Capture the cell that displays the provided text and extract its (X, Y) central coordinate. 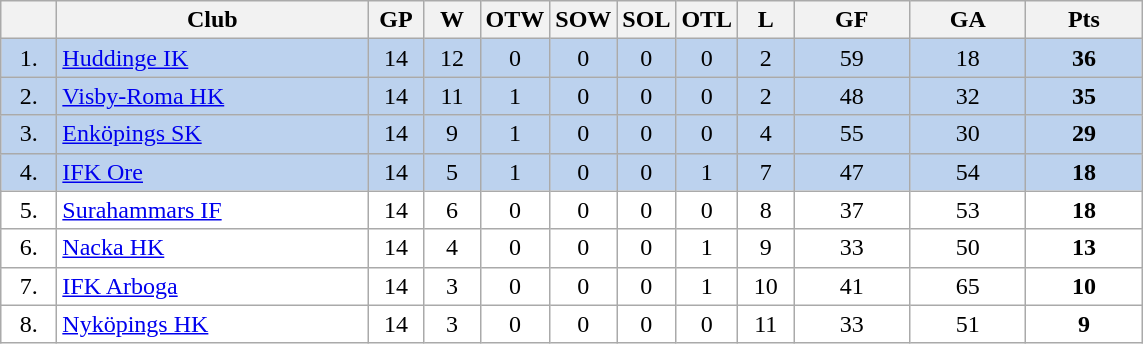
51 (968, 324)
41 (852, 286)
35 (1084, 96)
37 (852, 210)
L (766, 20)
50 (968, 248)
53 (968, 210)
6. (29, 248)
30 (968, 134)
55 (852, 134)
59 (852, 58)
IFK Arboga (212, 286)
IFK Ore (212, 172)
54 (968, 172)
Nyköpings HK (212, 324)
W (452, 20)
5. (29, 210)
GA (968, 20)
Visby-Roma HK (212, 96)
Club (212, 20)
47 (852, 172)
6 (452, 210)
2. (29, 96)
8. (29, 324)
13 (1084, 248)
7 (766, 172)
32 (968, 96)
4. (29, 172)
OTL (707, 20)
7. (29, 286)
5 (452, 172)
29 (1084, 134)
8 (766, 210)
Huddinge IK (212, 58)
SOL (646, 20)
65 (968, 286)
Surahammars IF (212, 210)
36 (1084, 58)
Nacka HK (212, 248)
GF (852, 20)
1. (29, 58)
GP (396, 20)
Enköpings SK (212, 134)
OTW (515, 20)
12 (452, 58)
3. (29, 134)
Pts (1084, 20)
48 (852, 96)
SOW (584, 20)
